Return (x, y) of the center of cell containing provided text 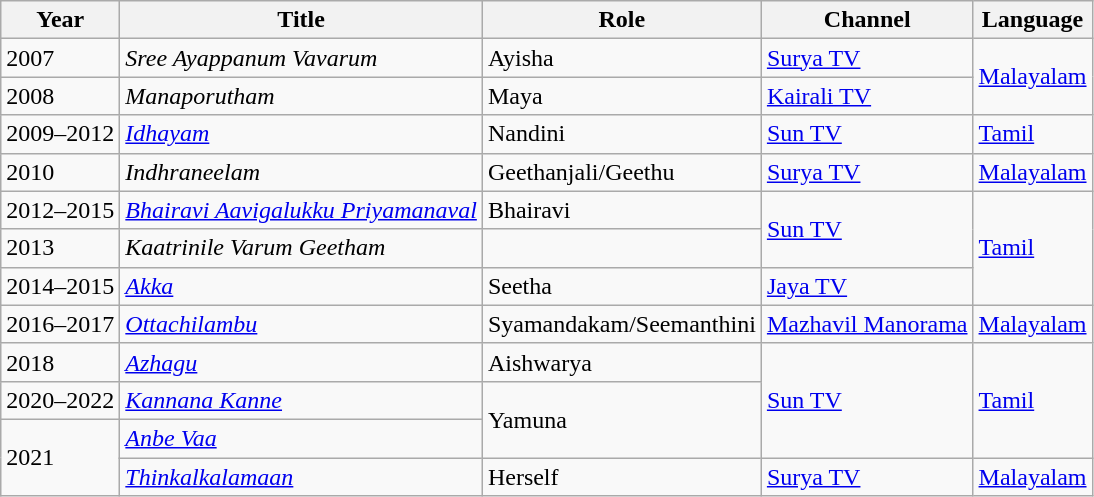
Aishwarya (622, 362)
Syamandakam/Seemanthini (622, 324)
Mazhavil Manorama (867, 324)
Azhagu (302, 362)
Kaatrinile Varum Geetham (302, 248)
2014–2015 (60, 286)
Bhairavi Aavigalukku Priyamanaval (302, 210)
Idhayam (302, 134)
Maya (622, 96)
Nandini (622, 134)
2010 (60, 172)
Title (302, 20)
2021 (60, 457)
Channel (867, 20)
Yamuna (622, 419)
Jaya TV (867, 286)
Manaporutham (302, 96)
2012–2015 (60, 210)
Akka (302, 286)
Role (622, 20)
2020–2022 (60, 400)
Ottachilambu (302, 324)
Sree Ayappanum Vavarum (302, 58)
Seetha (622, 286)
Indhraneelam (302, 172)
2009–2012 (60, 134)
Ayisha (622, 58)
2007 (60, 58)
Kannana Kanne (302, 400)
Geethanjali/Geethu (622, 172)
Thinkalkalamaan (302, 477)
Herself (622, 477)
2018 (60, 362)
2008 (60, 96)
2013 (60, 248)
Language (1032, 20)
Year (60, 20)
Anbe Vaa (302, 438)
Bhairavi (622, 210)
2016–2017 (60, 324)
Kairali TV (867, 96)
